Detect which cell encompasses the target text, then output its (X, Y) center coordinate. 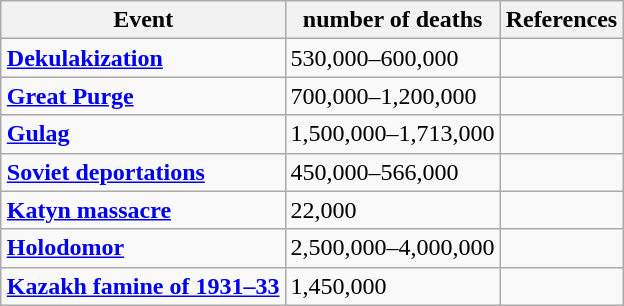
530,000–600,000 (392, 58)
Great Purge (143, 96)
Event (143, 20)
450,000–566,000 (392, 172)
Holodomor (143, 248)
Gulag (143, 134)
700,000–1,200,000 (392, 96)
1,450,000 (392, 286)
Dekulakization (143, 58)
number of deaths (392, 20)
Soviet deportations (143, 172)
Katyn massacre (143, 210)
22,000 (392, 210)
1,500,000–1,713,000 (392, 134)
References (562, 20)
2,500,000–4,000,000 (392, 248)
Kazakh famine of 1931–33 (143, 286)
